Search for the cell housing the specified text and yield its [x, y] center coordinate. 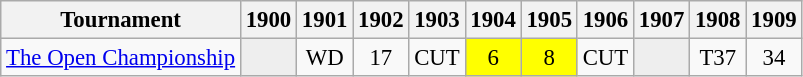
1901 [325, 20]
1904 [493, 20]
17 [381, 58]
T37 [718, 58]
1900 [268, 20]
34 [774, 58]
The Open Championship [121, 58]
1907 [661, 20]
1906 [605, 20]
WD [325, 58]
8 [549, 58]
6 [493, 58]
Tournament [121, 20]
1908 [718, 20]
1909 [774, 20]
1905 [549, 20]
1902 [381, 20]
1903 [437, 20]
